From the cell containing the given text, extract its center point as [x, y] coordinate. 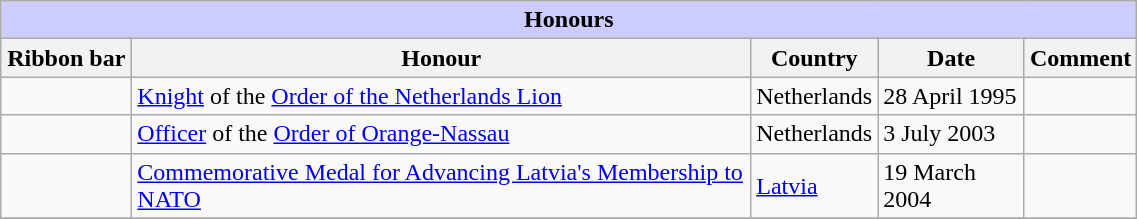
Officer of the Order of Orange-Nassau [442, 134]
Ribbon bar [66, 58]
Commemorative Medal for Advancing Latvia's Membership to NATO [442, 186]
Honours [569, 20]
28 April 1995 [952, 96]
19 March 2004 [952, 186]
Honour [442, 58]
3 July 2003 [952, 134]
Knight of the Order of the Netherlands Lion [442, 96]
Country [814, 58]
Comment [1080, 58]
Latvia [814, 186]
Date [952, 58]
